Provide the (x, y) coordinate of the cell's center where the given text is located.  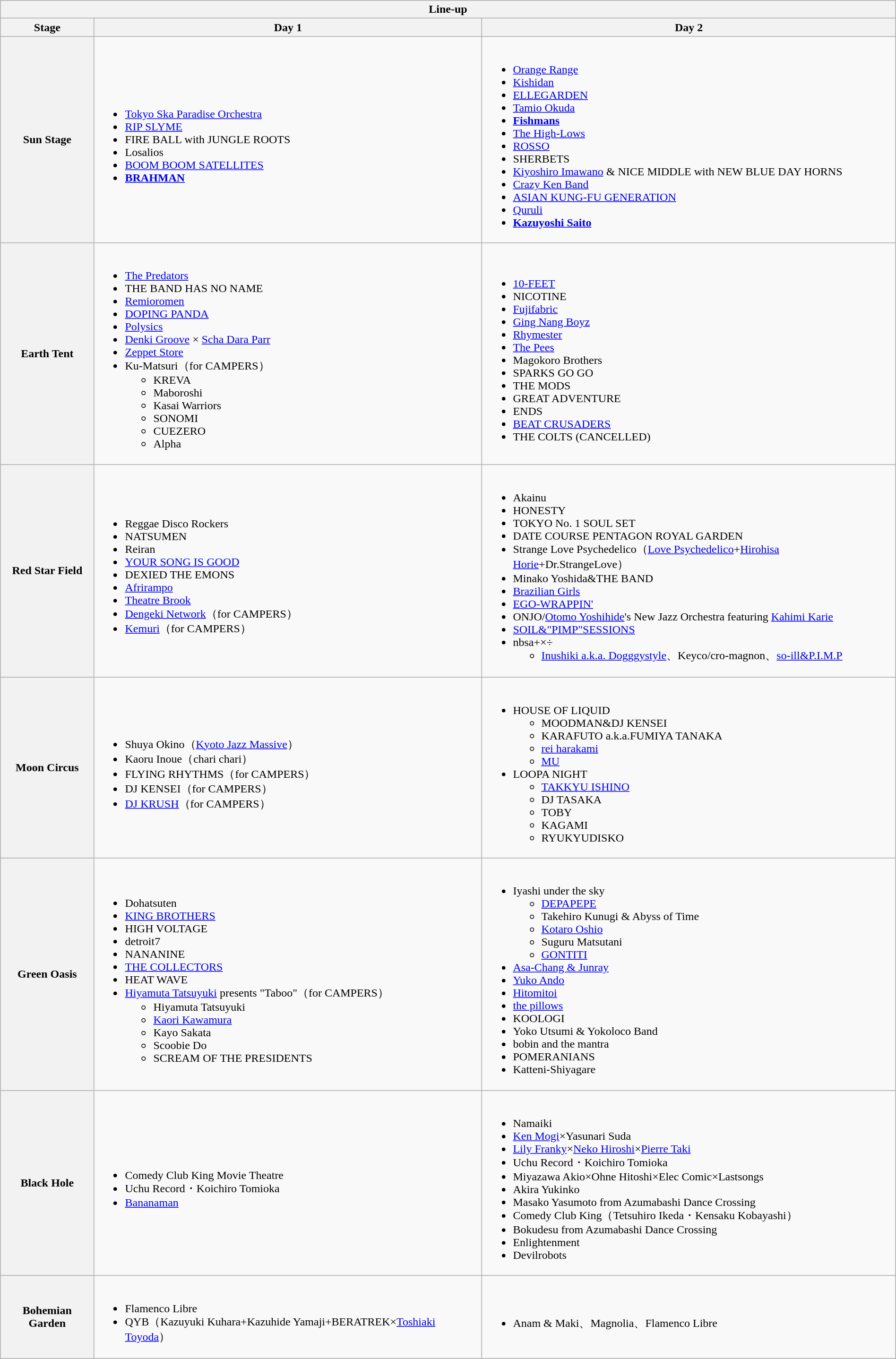
HOUSE OF LIQUIDMOODMAN&DJ KENSEIKARAFUTO a.k.a.FUMIYA TANAKArei harakamiMULOOPA NIGHTTAKKYU ISHINODJ TASAKATOBYKAGAMIRYUKYUDISKO (689, 767)
Tokyo Ska Paradise OrchestraRIP SLYMEFIRE BALL with JUNGLE ROOTSLosaliosBOOM BOOM SATELLITESBRAHMAN (288, 140)
Moon Circus (47, 767)
Earth Tent (47, 353)
Sun Stage (47, 140)
Day 1 (288, 27)
Day 2 (689, 27)
Line-up (448, 9)
Bohemian Garden (47, 1317)
Reggae Disco RockersNATSUMENReiranYOUR SONG IS GOODDEXIED THE EMONSAfrirampoTheatre BrookDengeki Network（for CAMPERS）Kemuri（for CAMPERS） (288, 571)
10-FEETNICOTINEFujifabricGing Nang BoyzRhymesterThe PeesMagokoro BrothersSPARKS GO GOTHE MODSGREAT ADVENTUREENDSBEAT CRUSADERSTHE COLTS (CANCELLED) (689, 353)
Comedy Club King Movie TheatreUchu Record・Koichiro TomiokaBananaman (288, 1183)
Black Hole (47, 1183)
Flamenco LibreQYB（Kazuyuki Kuhara+Kazuhide Yamaji+BERATREK×Toshiaki Toyoda） (288, 1317)
Green Oasis (47, 974)
Anam & Maki、Magnolia、Flamenco Libre (689, 1317)
Stage (47, 27)
Red Star Field (47, 571)
Shuya Okino（Kyoto Jazz Massive）Kaoru Inoue（chari chari）FLYING RHYTHMS（for CAMPERS）DJ KENSEI（for CAMPERS）DJ KRUSH（for CAMPERS） (288, 767)
